From the cell containing the given text, extract its center point as (X, Y) coordinate. 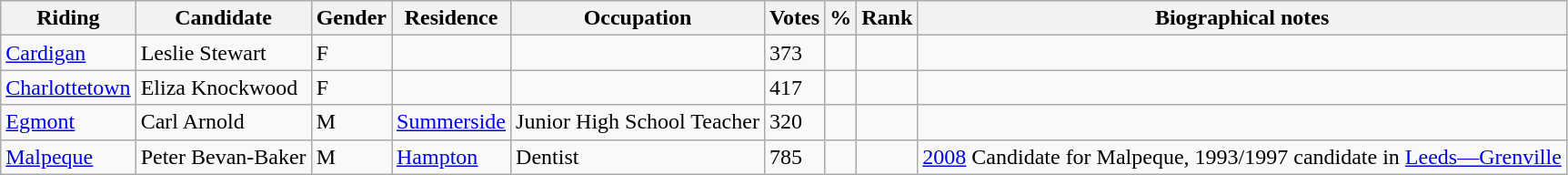
Cardigan (68, 53)
Charlottetown (68, 87)
Rank (888, 18)
% (840, 18)
Candidate (224, 18)
785 (794, 157)
Occupation (638, 18)
2008 Candidate for Malpeque, 1993/1997 candidate in Leeds—Grenville (1242, 157)
Residence (451, 18)
Summerside (451, 122)
Egmont (68, 122)
Dentist (638, 157)
Hampton (451, 157)
Votes (794, 18)
320 (794, 122)
Carl Arnold (224, 122)
417 (794, 87)
Junior High School Teacher (638, 122)
Peter Bevan-Baker (224, 157)
373 (794, 53)
Eliza Knockwood (224, 87)
Malpeque (68, 157)
Leslie Stewart (224, 53)
Riding (68, 18)
Gender (351, 18)
Biographical notes (1242, 18)
